Search for the cell housing the specified text and yield its (x, y) center coordinate. 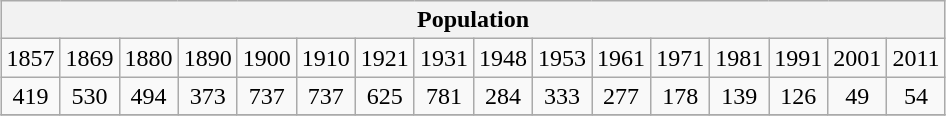
1890 (208, 58)
1971 (680, 58)
419 (30, 96)
2001 (858, 58)
781 (444, 96)
373 (208, 96)
1991 (798, 58)
1900 (266, 58)
126 (798, 96)
1948 (502, 58)
178 (680, 96)
277 (622, 96)
1953 (562, 58)
1931 (444, 58)
1869 (90, 58)
1961 (622, 58)
1910 (326, 58)
1921 (384, 58)
625 (384, 96)
49 (858, 96)
Population (473, 20)
494 (148, 96)
530 (90, 96)
2011 (916, 58)
1857 (30, 58)
284 (502, 96)
1981 (740, 58)
333 (562, 96)
1880 (148, 58)
139 (740, 96)
54 (916, 96)
